Find where the given text appears and provide that cell's center as (X, Y) coordinate. 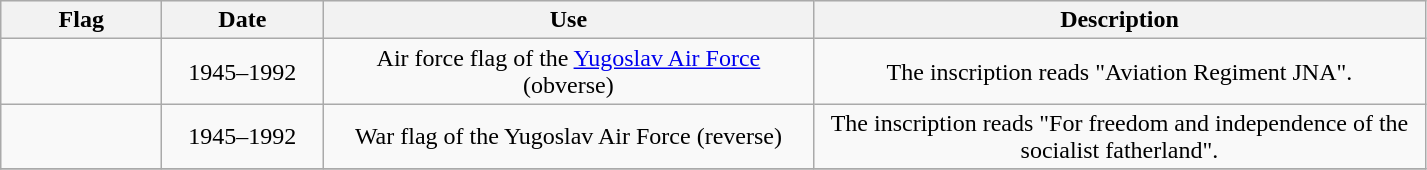
The inscription reads "For freedom and independence of the socialist fatherland". (1120, 136)
Flag (82, 20)
War flag of the Yugoslav Air Force (reverse) (568, 136)
Use (568, 20)
Description (1120, 20)
Air force flag of the Yugoslav Air Force (obverse) (568, 72)
The inscription reads "Aviation Regiment JNA". (1120, 72)
Date (242, 20)
